Provide the [x, y] coordinate of the cell's center where the given text is located.  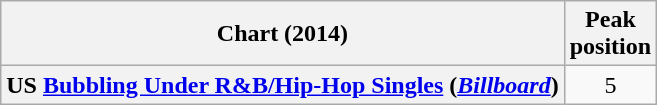
US Bubbling Under R&B/Hip-Hop Singles (Billboard) [282, 85]
5 [610, 85]
Chart (2014) [282, 34]
Peakposition [610, 34]
